Determine the (X, Y) coordinate at the center of the cell enclosing the given text.  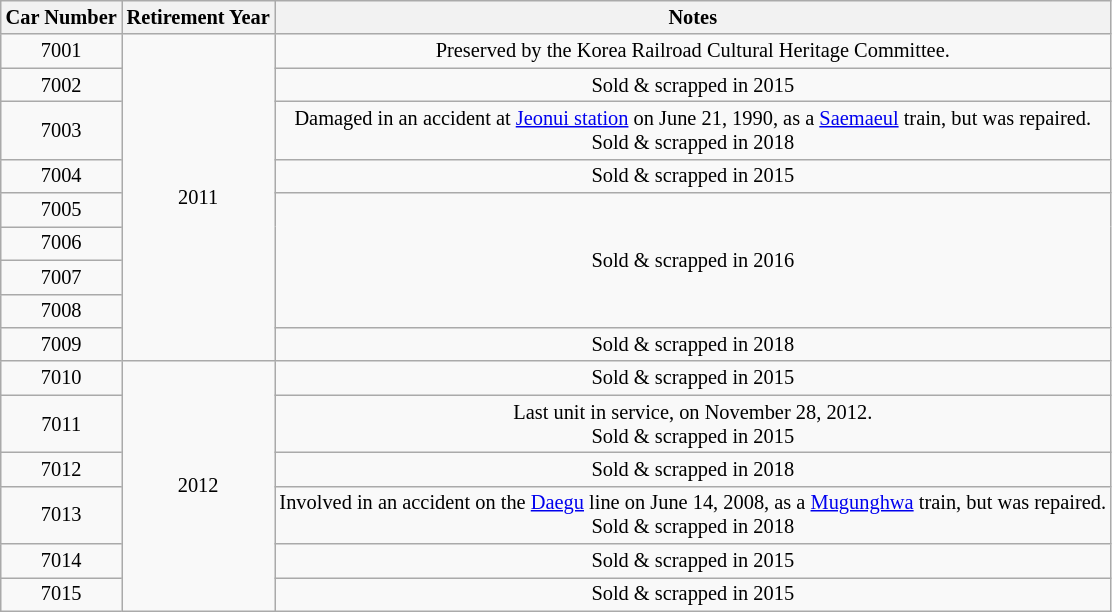
7009 (62, 344)
2012 (198, 486)
Sold & scrapped in 2016 (693, 260)
7008 (62, 311)
2011 (198, 198)
7001 (62, 51)
7015 (62, 594)
7012 (62, 469)
7006 (62, 243)
7003 (62, 130)
Retirement Year (198, 17)
7002 (62, 85)
7010 (62, 378)
7013 (62, 515)
Car Number (62, 17)
Involved in an accident on the Daegu line on June 14, 2008, as a Mugunghwa train, but was repaired.Sold & scrapped in 2018 (693, 515)
Damaged in an accident at Jeonui station on June 21, 1990, as a Saemaeul train, but was repaired.Sold & scrapped in 2018 (693, 130)
Last unit in service, on November 28, 2012.Sold & scrapped in 2015 (693, 424)
Notes (693, 17)
7014 (62, 561)
7005 (62, 210)
Preserved by the Korea Railroad Cultural Heritage Committee. (693, 51)
7004 (62, 176)
7007 (62, 277)
7011 (62, 424)
